Extract the [X, Y] coordinate from the center of the cell holding the provided text.  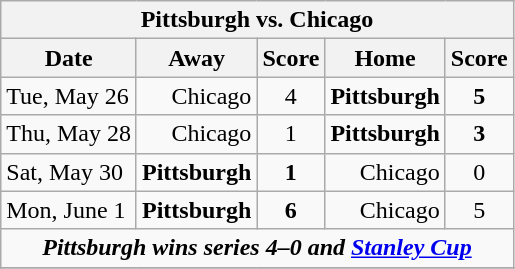
4 [291, 96]
Pittsburgh vs. Chicago [257, 20]
6 [291, 210]
Date [69, 58]
Mon, June 1 [69, 210]
3 [479, 134]
Tue, May 26 [69, 96]
Pittsburgh wins series 4–0 and Stanley Cup [257, 248]
Home [385, 58]
Away [196, 58]
Sat, May 30 [69, 172]
Thu, May 28 [69, 134]
0 [479, 172]
